Detect which cell encompasses the target text, then output its [x, y] center coordinate. 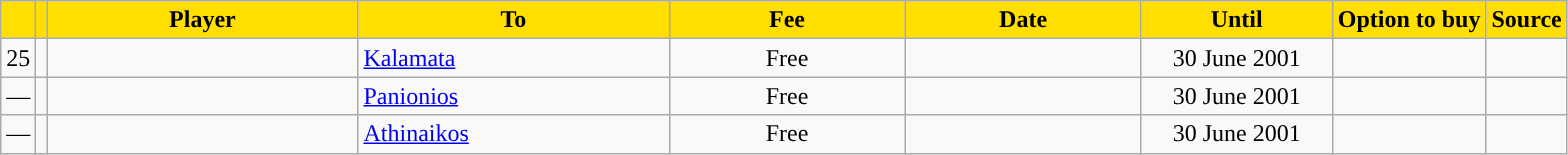
Panionios [514, 96]
Player [202, 20]
Date [1023, 20]
Athinaikos [514, 134]
Source [1526, 20]
Fee [787, 20]
Kalamata [514, 58]
Until [1236, 20]
Option to buy [1409, 20]
To [514, 20]
25 [18, 58]
